Return the [x, y] coordinate for the center point of the cell that contains the specified text.  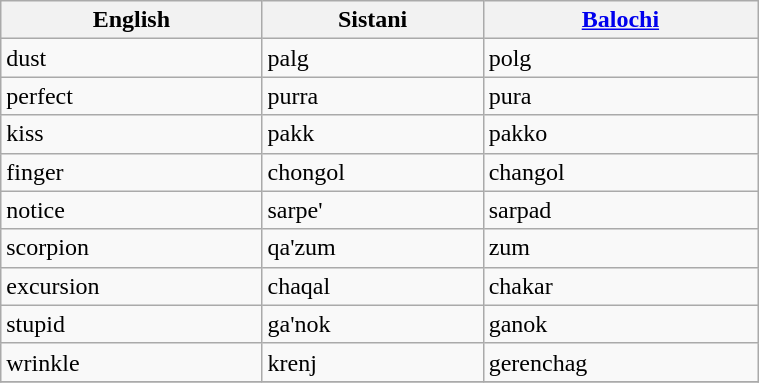
scorpion [132, 248]
zum [620, 248]
chongol [372, 172]
polg [620, 58]
stupid [132, 324]
wrinkle [132, 362]
notice [132, 210]
palg [372, 58]
krenj [372, 362]
pakko [620, 134]
perfect [132, 96]
kiss [132, 134]
Balochi [620, 20]
ga'nok [372, 324]
gerenchag [620, 362]
sarpe' [372, 210]
excursion [132, 286]
English [132, 20]
changol [620, 172]
sarpad [620, 210]
pura [620, 96]
finger [132, 172]
ganok [620, 324]
purra [372, 96]
qa'zum [372, 248]
pakk [372, 134]
dust [132, 58]
chakar [620, 286]
chaqal [372, 286]
Sistani [372, 20]
